Capture the cell that displays the provided text and extract its (X, Y) central coordinate. 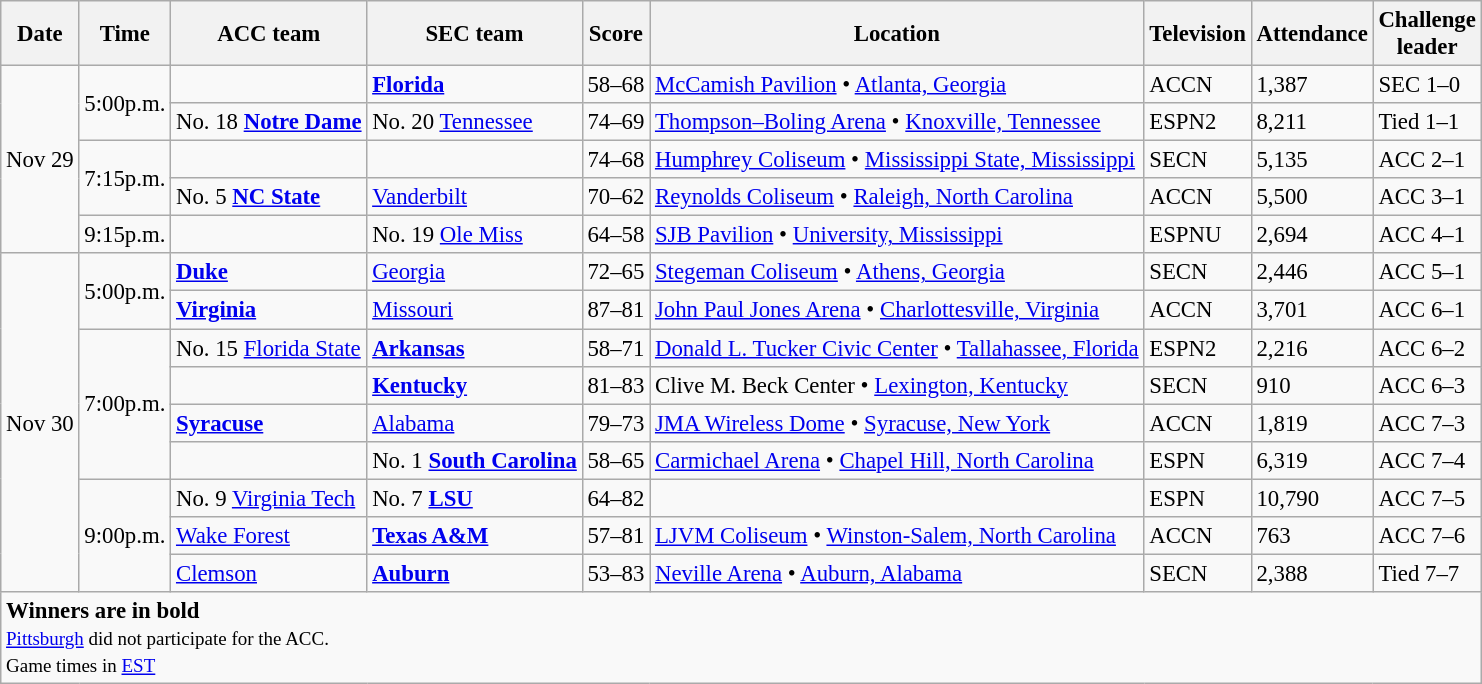
7:00p.m. (125, 404)
70–62 (616, 197)
Tied 1–1 (1427, 122)
1,819 (1312, 423)
3,701 (1312, 310)
No. 1 South Carolina (474, 460)
10,790 (1312, 498)
ACC 7–6 (1427, 536)
ACC 7–5 (1427, 498)
Reynolds Coliseum • Raleigh, North Carolina (897, 197)
Texas A&M (474, 536)
Duke (269, 273)
Vanderbilt (474, 197)
Winners are in boldPittsburgh did not participate for the ACC.Game times in EST (741, 638)
74–69 (616, 122)
53–83 (616, 573)
John Paul Jones Arena • Charlottesville, Virginia (897, 310)
72–65 (616, 273)
6,319 (1312, 460)
7:15p.m. (125, 178)
2,446 (1312, 273)
Score (616, 34)
8,211 (1312, 122)
ACC 5–1 (1427, 273)
Wake Forest (269, 536)
Nov 29 (40, 160)
Time (125, 34)
1,387 (1312, 85)
Arkansas (474, 348)
910 (1312, 385)
SEC 1–0 (1427, 85)
2,694 (1312, 235)
Virginia (269, 310)
Humphrey Coliseum • Mississippi State, Mississippi (897, 160)
2,216 (1312, 348)
Missouri (474, 310)
81–83 (616, 385)
Stegeman Coliseum • Athens, Georgia (897, 273)
Location (897, 34)
No. 5 NC State (269, 197)
Donald L. Tucker Civic Center • Tallahassee, Florida (897, 348)
Carmichael Arena • Chapel Hill, North Carolina (897, 460)
2,388 (1312, 573)
ESPNU (1198, 235)
58–71 (616, 348)
Syracuse (269, 423)
64–58 (616, 235)
Nov 30 (40, 423)
ACC 3–1 (1427, 197)
SEC team (474, 34)
Television (1198, 34)
Clive M. Beck Center • Lexington, Kentucky (897, 385)
No. 7 LSU (474, 498)
No. 9 Virginia Tech (269, 498)
64–82 (616, 498)
ACC 2–1 (1427, 160)
SJB Pavilion • University, Mississippi (897, 235)
74–68 (616, 160)
ACC 6–1 (1427, 310)
No. 15 Florida State (269, 348)
Challengeleader (1427, 34)
Date (40, 34)
58–68 (616, 85)
Georgia (474, 273)
5,135 (1312, 160)
No. 18 Notre Dame (269, 122)
JMA Wireless Dome • Syracuse, New York (897, 423)
McCamish Pavilion • Atlanta, Georgia (897, 85)
Florida (474, 85)
5,500 (1312, 197)
ACC team (269, 34)
763 (1312, 536)
79–73 (616, 423)
No. 20 Tennessee (474, 122)
Neville Arena • Auburn, Alabama (897, 573)
LJVM Coliseum • Winston-Salem, North Carolina (897, 536)
ACC 4–1 (1427, 235)
ACC 7–4 (1427, 460)
Tied 7–7 (1427, 573)
9:00p.m. (125, 536)
Kentucky (474, 385)
Auburn (474, 573)
ACC 6–3 (1427, 385)
Alabama (474, 423)
58–65 (616, 460)
ACC 7–3 (1427, 423)
Clemson (269, 573)
No. 19 Ole Miss (474, 235)
87–81 (616, 310)
ACC 6–2 (1427, 348)
Attendance (1312, 34)
Thompson–Boling Arena • Knoxville, Tennessee (897, 122)
57–81 (616, 536)
9:15p.m. (125, 235)
